From the cell containing the given text, extract its center point as (X, Y) coordinate. 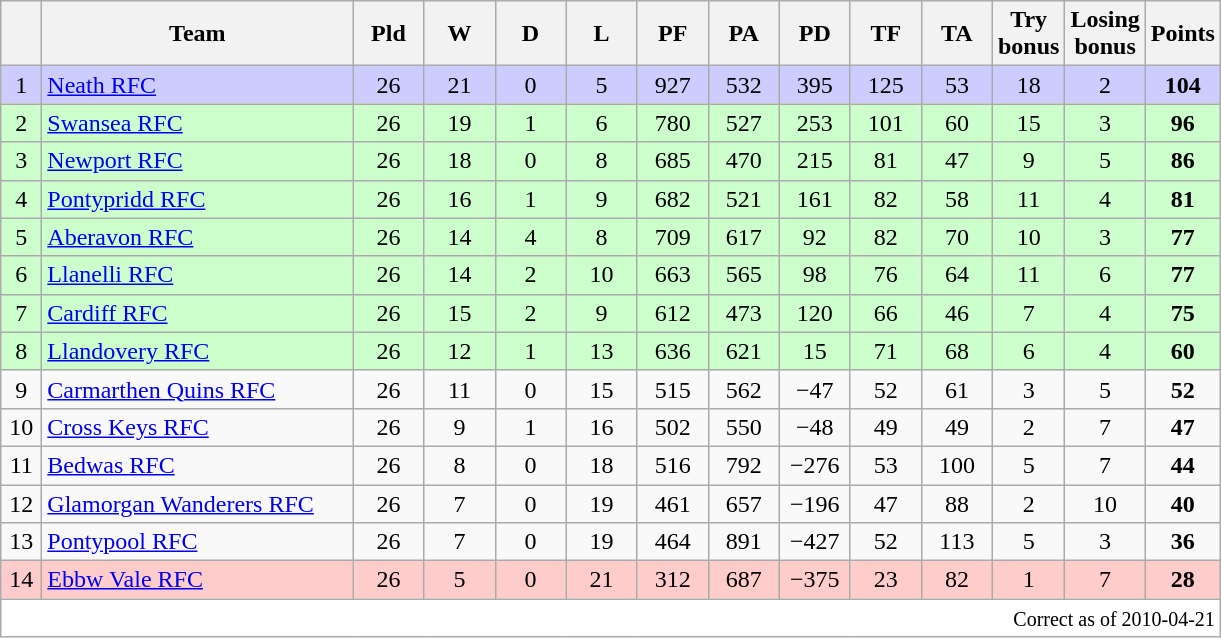
565 (744, 275)
71 (886, 351)
−427 (814, 542)
PA (744, 34)
Newport RFC (198, 161)
86 (1182, 161)
Pontypridd RFC (198, 199)
58 (956, 199)
Bedwas RFC (198, 465)
W (460, 34)
98 (814, 275)
516 (672, 465)
Llandovery RFC (198, 351)
927 (672, 85)
215 (814, 161)
617 (744, 237)
663 (672, 275)
36 (1182, 542)
D (530, 34)
23 (886, 580)
Try bonus (1028, 34)
685 (672, 161)
64 (956, 275)
113 (956, 542)
Aberavon RFC (198, 237)
96 (1182, 123)
461 (672, 503)
101 (886, 123)
515 (672, 389)
40 (1182, 503)
104 (1182, 85)
−47 (814, 389)
TF (886, 34)
395 (814, 85)
66 (886, 313)
532 (744, 85)
527 (744, 123)
612 (672, 313)
Ebbw Vale RFC (198, 580)
L (602, 34)
253 (814, 123)
891 (744, 542)
780 (672, 123)
Team (198, 34)
Losing bonus (1105, 34)
28 (1182, 580)
70 (956, 237)
464 (672, 542)
−276 (814, 465)
Correct as of 2010-04-21 (611, 618)
161 (814, 199)
687 (744, 580)
46 (956, 313)
470 (744, 161)
Pld (388, 34)
−196 (814, 503)
−48 (814, 427)
PD (814, 34)
TA (956, 34)
92 (814, 237)
120 (814, 313)
Llanelli RFC (198, 275)
61 (956, 389)
Neath RFC (198, 85)
Swansea RFC (198, 123)
792 (744, 465)
682 (672, 199)
76 (886, 275)
521 (744, 199)
PF (672, 34)
621 (744, 351)
Pontypool RFC (198, 542)
473 (744, 313)
Glamorgan Wanderers RFC (198, 503)
Cross Keys RFC (198, 427)
502 (672, 427)
Cardiff RFC (198, 313)
Carmarthen Quins RFC (198, 389)
−375 (814, 580)
312 (672, 580)
88 (956, 503)
100 (956, 465)
562 (744, 389)
636 (672, 351)
125 (886, 85)
Points (1182, 34)
657 (744, 503)
75 (1182, 313)
550 (744, 427)
44 (1182, 465)
68 (956, 351)
709 (672, 237)
